Return the [x, y] coordinate for the center point of the cell that contains the specified text.  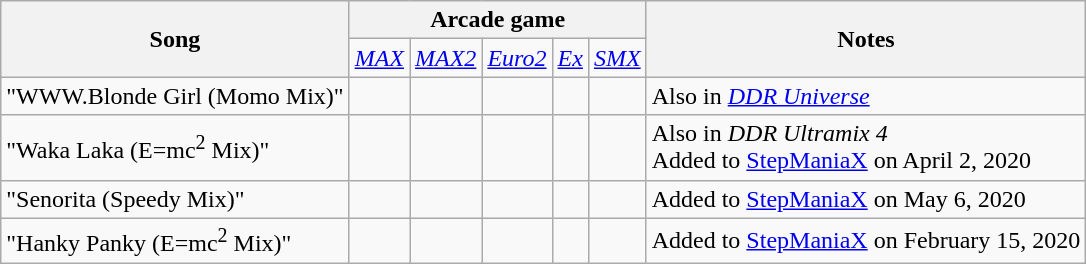
MAX2 [446, 58]
Added to StepManiaX on February 15, 2020 [866, 240]
"WWW.Blonde Girl (Momo Mix)" [175, 96]
Also in DDR Universe [866, 96]
Notes [866, 39]
"Hanky Panky (E=mc2 Mix)" [175, 240]
Ex [570, 58]
Also in DDR Ultramix 4Added to StepManiaX on April 2, 2020 [866, 148]
Euro2 [517, 58]
SMX [617, 58]
Song [175, 39]
Arcade game [498, 20]
"Senorita (Speedy Mix)" [175, 199]
MAX [379, 58]
"Waka Laka (E=mc2 Mix)" [175, 148]
Added to StepManiaX on May 6, 2020 [866, 199]
